Output the [x, y] coordinate of the center of the cell containing the given text.  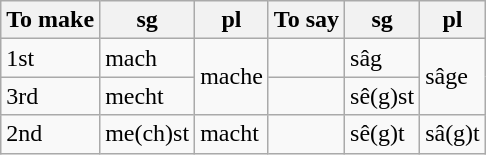
macht [232, 134]
3rd [50, 96]
sê(g)st [382, 96]
mach [148, 58]
sâg [382, 58]
To make [50, 20]
sâ(g)t [453, 134]
mecht [148, 96]
1st [50, 58]
sê(g)t [382, 134]
To say [306, 20]
me(ch)st [148, 134]
mache [232, 77]
2nd [50, 134]
sâge [453, 77]
